Return (X, Y) of the center of cell containing provided text 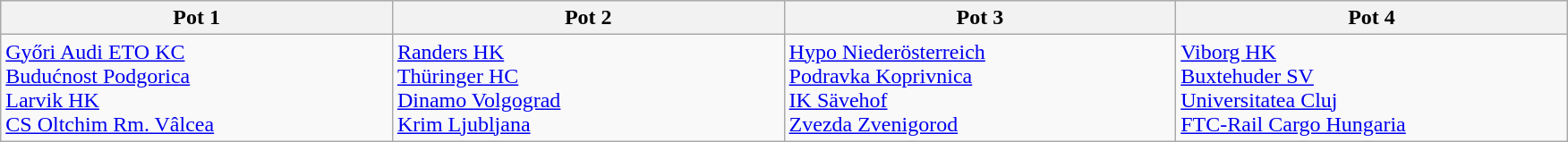
Pot 2 (588, 18)
Pot 1 (197, 18)
Viborg HK Buxtehuder SV Universitatea Cluj FTC-Rail Cargo Hungaria (1372, 88)
Győri Audi ETO KC Budućnost Podgorica Larvik HK CS Oltchim Rm. Vâlcea (197, 88)
Pot 3 (980, 18)
Randers HK Thüringer HC Dinamo Volgograd Krim Ljubljana (588, 88)
Hypo Niederösterreich Podravka Koprivnica IK Sävehof Zvezda Zvenigorod (980, 88)
Pot 4 (1372, 18)
